Extract the (X, Y) coordinate from the center of the cell holding the provided text.  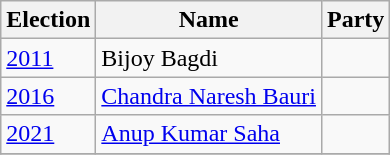
Anup Kumar Saha (209, 134)
Name (209, 20)
Election (48, 20)
2016 (48, 96)
2021 (48, 134)
Party (355, 20)
Chandra Naresh Bauri (209, 96)
2011 (48, 58)
Bijoy Bagdi (209, 58)
